Output the (X, Y) coordinate of the center of the cell containing the given text.  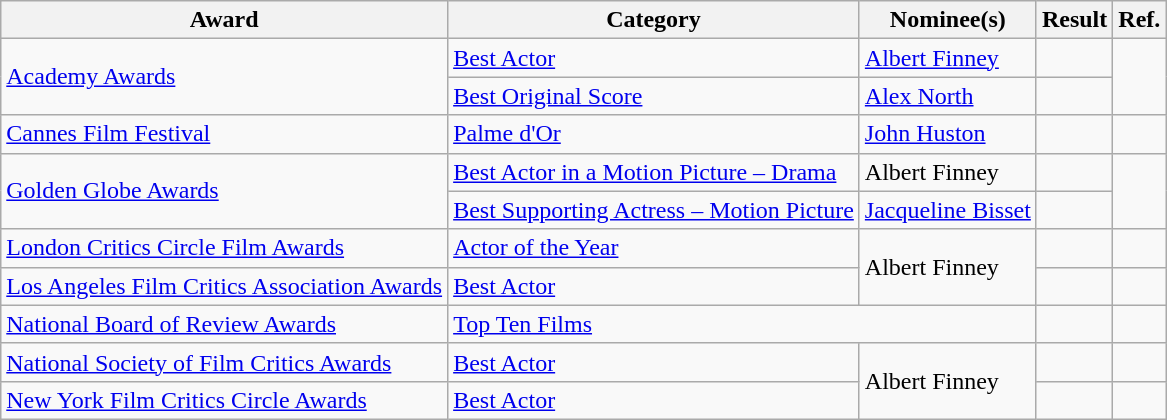
Result (1074, 20)
London Critics Circle Film Awards (224, 248)
National Board of Review Awards (224, 324)
Los Angeles Film Critics Association Awards (224, 286)
Ref. (1140, 20)
Award (224, 20)
Cannes Film Festival (224, 134)
Actor of the Year (654, 248)
Nominee(s) (948, 20)
Best Supporting Actress – Motion Picture (654, 210)
Category (654, 20)
Alex North (948, 96)
Best Actor in a Motion Picture – Drama (654, 172)
Palme d'Or (654, 134)
Top Ten Films (742, 324)
New York Film Critics Circle Awards (224, 400)
Academy Awards (224, 77)
Best Original Score (654, 96)
Jacqueline Bisset (948, 210)
National Society of Film Critics Awards (224, 362)
Golden Globe Awards (224, 191)
John Huston (948, 134)
